For the text-containing cell, return its midpoint in (X, Y) coordinate format. 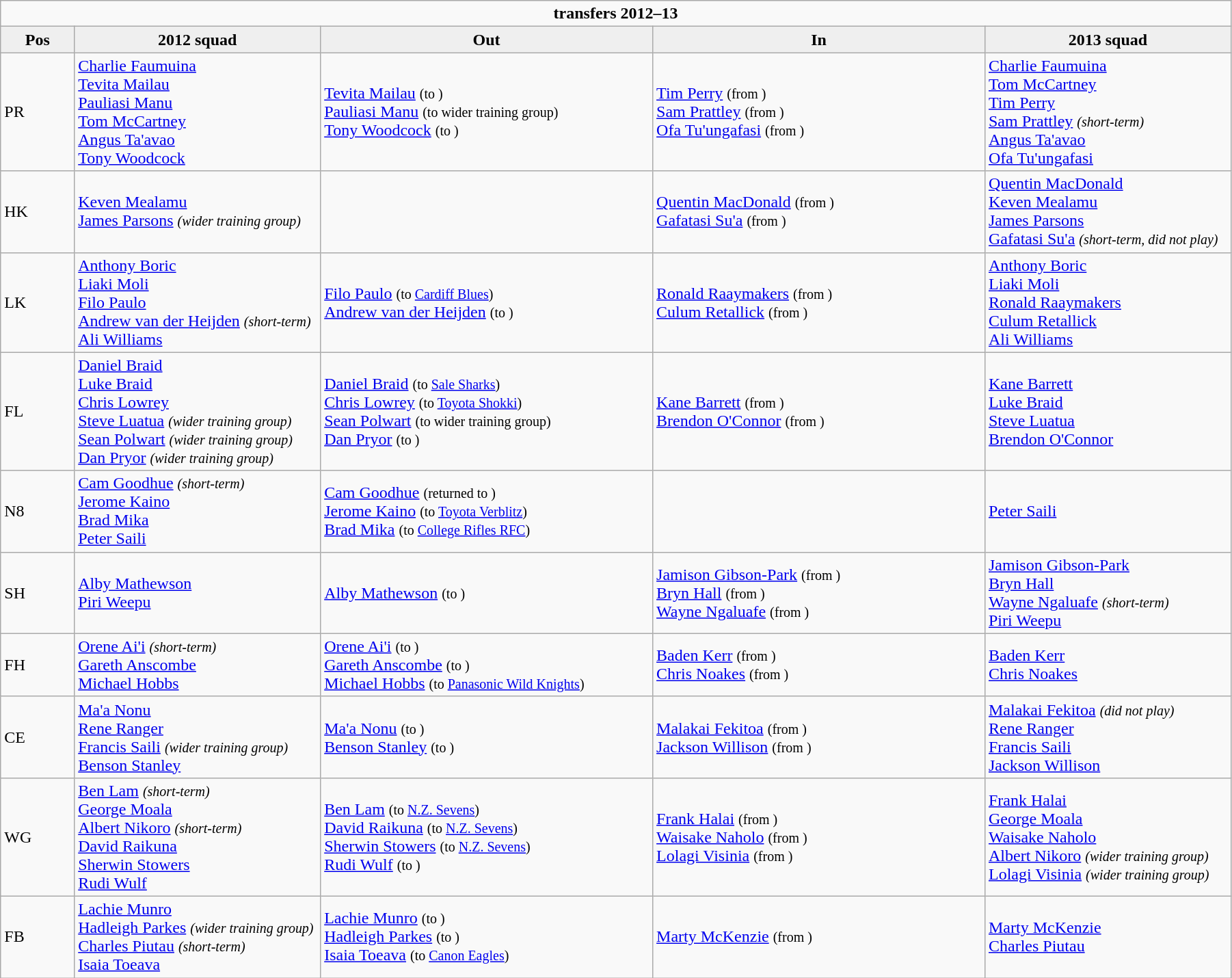
PR (38, 112)
FB (38, 937)
Ma'a NonuRene RangerFrancis Saili (wider training group)Benson Stanley (198, 737)
Malakai Fekitoa (did not play)Rene RangerFrancis SailiJackson Willison (1108, 737)
Alby MathewsonPiri Weepu (198, 592)
FH (38, 665)
Daniel BraidLuke BraidChris LowreySteve Luatua (wider training group)Sean Polwart (wider training group)Dan Pryor (wider training group) (198, 412)
transfers 2012–13 (616, 14)
Daniel Braid (to Sale Sharks) Chris Lowrey (to Toyota Shokki) Sean Polwart (to wider training group) Dan Pryor (to ) (487, 412)
Orene Ai'i (short-term)Gareth AnscombeMichael Hobbs (198, 665)
LK (38, 302)
Pos (38, 40)
Out (487, 40)
Frank Halai (from ) Waisake Naholo (from ) Lolagi Visinia (from ) (819, 837)
Ben Lam (short-term)George MoalaAlbert Nikoro (short-term)David RaikunaSherwin StowersRudi Wulf (198, 837)
Ronald Raaymakers (from ) Culum Retallick (from ) (819, 302)
HK (38, 212)
N8 (38, 512)
Anthony BoricLiaki MoliRonald RaaymakersCulum RetallickAli Williams (1108, 302)
In (819, 40)
Keven MealamuJames Parsons (wider training group) (198, 212)
Frank HalaiGeorge MoalaWaisake NaholoAlbert Nikoro (wider training group)Lolagi Visinia (wider training group) (1108, 837)
Peter Saili (1108, 512)
Malakai Fekitoa (from ) Jackson Willison (from ) (819, 737)
2013 squad (1108, 40)
Lachie Munro (to ) Hadleigh Parkes (to ) Isaia Toeava (to Canon Eagles) (487, 937)
Cam Goodhue (returned to ) Jerome Kaino (to Toyota Verblitz) Brad Mika (to College Rifles RFC) (487, 512)
Baden Kerr (from ) Chris Noakes (from ) (819, 665)
Quentin MacDonaldKeven MealamuJames ParsonsGafatasi Su'a (short-term, did not play) (1108, 212)
Marty McKenzie (from ) (819, 937)
Tim Perry (from ) Sam Prattley (from ) Ofa Tu'ungafasi (from ) (819, 112)
Kane Barrett (from ) Brendon O'Connor (from ) (819, 412)
2012 squad (198, 40)
Jamison Gibson-ParkBryn HallWayne Ngaluafe (short-term)Piri Weepu (1108, 592)
CE (38, 737)
Marty McKenzieCharles Piutau (1108, 937)
Ma'a Nonu (to ) Benson Stanley (to ) (487, 737)
Anthony BoricLiaki MoliFilo PauloAndrew van der Heijden (short-term)Ali Williams (198, 302)
Charlie FaumuinaTevita MailauPauliasi ManuTom McCartneyAngus Ta'avaoTony Woodcock (198, 112)
Tevita Mailau (to ) Pauliasi Manu (to wider training group) Tony Woodcock (to ) (487, 112)
Baden KerrChris Noakes (1108, 665)
Orene Ai'i (to ) Gareth Anscombe (to ) Michael Hobbs (to Panasonic Wild Knights) (487, 665)
Quentin MacDonald (from ) Gafatasi Su'a (from ) (819, 212)
Jamison Gibson-Park (from ) Bryn Hall (from ) Wayne Ngaluafe (from ) (819, 592)
Charlie FaumuinaTom McCartneyTim PerrySam Prattley (short-term)Angus Ta'avaoOfa Tu'ungafasi (1108, 112)
Alby Mathewson (to ) (487, 592)
FL (38, 412)
Kane BarrettLuke BraidSteve LuatuaBrendon O'Connor (1108, 412)
SH (38, 592)
WG (38, 837)
Cam Goodhue (short-term)Jerome KainoBrad MikaPeter Saili (198, 512)
Lachie MunroHadleigh Parkes (wider training group)Charles Piutau (short-term)Isaia Toeava (198, 937)
Ben Lam (to N.Z. Sevens) David Raikuna (to N.Z. Sevens) Sherwin Stowers (to N.Z. Sevens) Rudi Wulf (to ) (487, 837)
Filo Paulo (to Cardiff Blues) Andrew van der Heijden (to ) (487, 302)
